Output the (X, Y) coordinate of the center of the cell containing the given text.  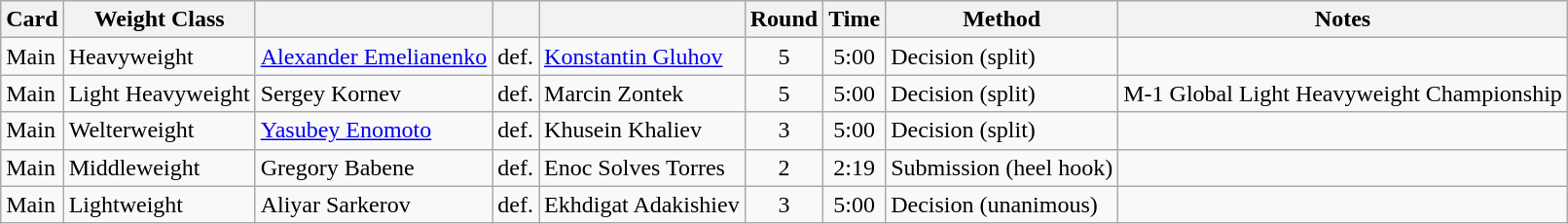
Weight Class (160, 19)
Aliyar Sarkerov (374, 205)
Enoc Solves Torres (642, 168)
Middleweight (160, 168)
Decision (unanimous) (1003, 205)
Heavyweight (160, 56)
Konstantin Gluhov (642, 56)
М-1 Global Light Heavyweight Championship (1343, 93)
Round (784, 19)
Time (855, 19)
Khusein Khaliev (642, 131)
Lightweight (160, 205)
Sergey Kornev (374, 93)
2 (784, 168)
Welterweight (160, 131)
Method (1003, 19)
Notes (1343, 19)
Ekhdigat Adakishiev (642, 205)
Card (32, 19)
Marcin Zontek (642, 93)
Gregory Babene (374, 168)
Submission (heel hook) (1003, 168)
Alexander Emelianenko (374, 56)
Yasubey Enomoto (374, 131)
2:19 (855, 168)
Light Heavyweight (160, 93)
